Locate the cell with the specified text and output its (x, y) center coordinate. 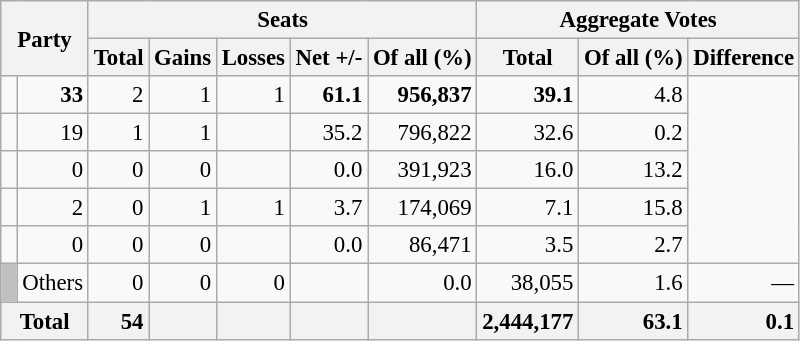
61.1 (328, 95)
Aggregate Votes (638, 20)
35.2 (328, 133)
Others (52, 283)
32.6 (528, 133)
63.1 (634, 321)
— (744, 283)
2,444,177 (528, 321)
Gains (183, 58)
7.1 (528, 208)
54 (118, 321)
Party (45, 38)
86,471 (422, 245)
33 (52, 95)
3.7 (328, 208)
Losses (253, 58)
Difference (744, 58)
13.2 (634, 170)
0.2 (634, 133)
15.8 (634, 208)
16.0 (528, 170)
39.1 (528, 95)
0.1 (744, 321)
Seats (282, 20)
3.5 (528, 245)
956,837 (422, 95)
174,069 (422, 208)
4.8 (634, 95)
2.7 (634, 245)
Net +/- (328, 58)
796,822 (422, 133)
38,055 (528, 283)
19 (52, 133)
391,923 (422, 170)
1.6 (634, 283)
